Return [X, Y] of the center of cell containing provided text 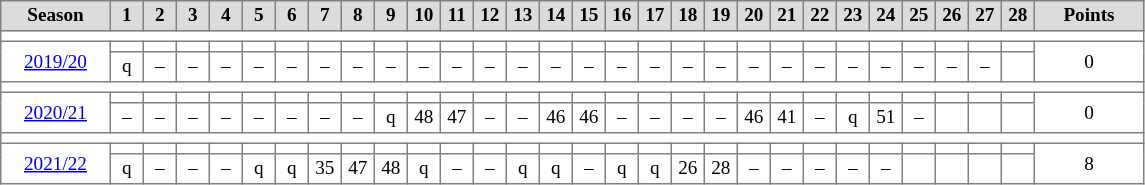
51 [886, 118]
3 [192, 16]
17 [654, 16]
Points [1089, 16]
1 [126, 16]
2019/20 [56, 61]
2021/22 [56, 163]
Season [56, 16]
7 [324, 16]
35 [324, 169]
18 [688, 16]
10 [424, 16]
14 [556, 16]
15 [588, 16]
22 [820, 16]
41 [786, 118]
21 [786, 16]
25 [918, 16]
24 [886, 16]
20 [754, 16]
11 [456, 16]
19 [720, 16]
6 [292, 16]
9 [390, 16]
16 [622, 16]
27 [984, 16]
2 [160, 16]
4 [226, 16]
13 [522, 16]
23 [852, 16]
12 [490, 16]
5 [258, 16]
2020/21 [56, 112]
